Detect which cell encompasses the target text, then output its (x, y) center coordinate. 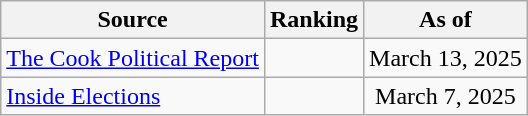
Ranking (314, 20)
March 13, 2025 (446, 58)
Inside Elections (133, 96)
As of (446, 20)
March 7, 2025 (446, 96)
Source (133, 20)
The Cook Political Report (133, 58)
